From the cell containing the given text, extract its center point as (X, Y) coordinate. 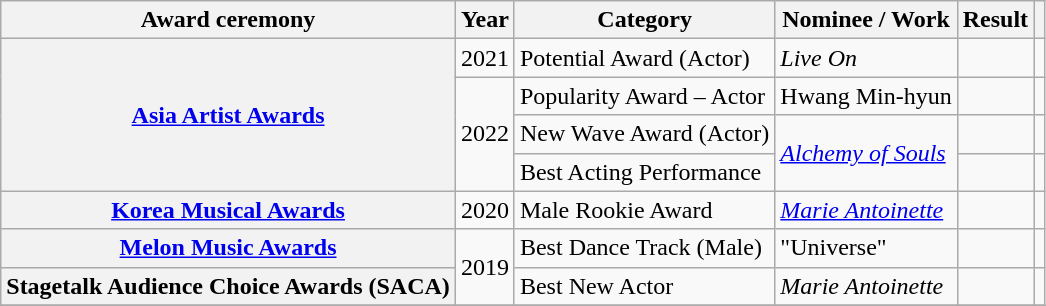
Popularity Award – Actor (644, 96)
Award ceremony (228, 20)
Male Rookie Award (644, 210)
Best Dance Track (Male) (644, 248)
Korea Musical Awards (228, 210)
Category (644, 20)
Best New Actor (644, 286)
"Universe" (866, 248)
Potential Award (Actor) (644, 58)
Live On (866, 58)
Year (484, 20)
Melon Music Awards (228, 248)
Hwang Min-hyun (866, 96)
Asia Artist Awards (228, 115)
Nominee / Work (866, 20)
New Wave Award (Actor) (644, 134)
Result (995, 20)
2019 (484, 267)
2020 (484, 210)
2021 (484, 58)
Best Acting Performance (644, 172)
2022 (484, 134)
Alchemy of Souls (866, 153)
Stagetalk Audience Choice Awards (SACA) (228, 286)
